Return [x, y] of the center of cell containing provided text 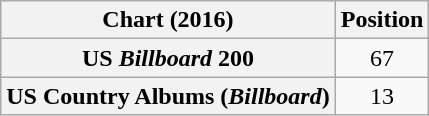
US Billboard 200 [168, 58]
13 [382, 96]
67 [382, 58]
Position [382, 20]
Chart (2016) [168, 20]
US Country Albums (Billboard) [168, 96]
